Detect which cell encompasses the target text, then output its [X, Y] center coordinate. 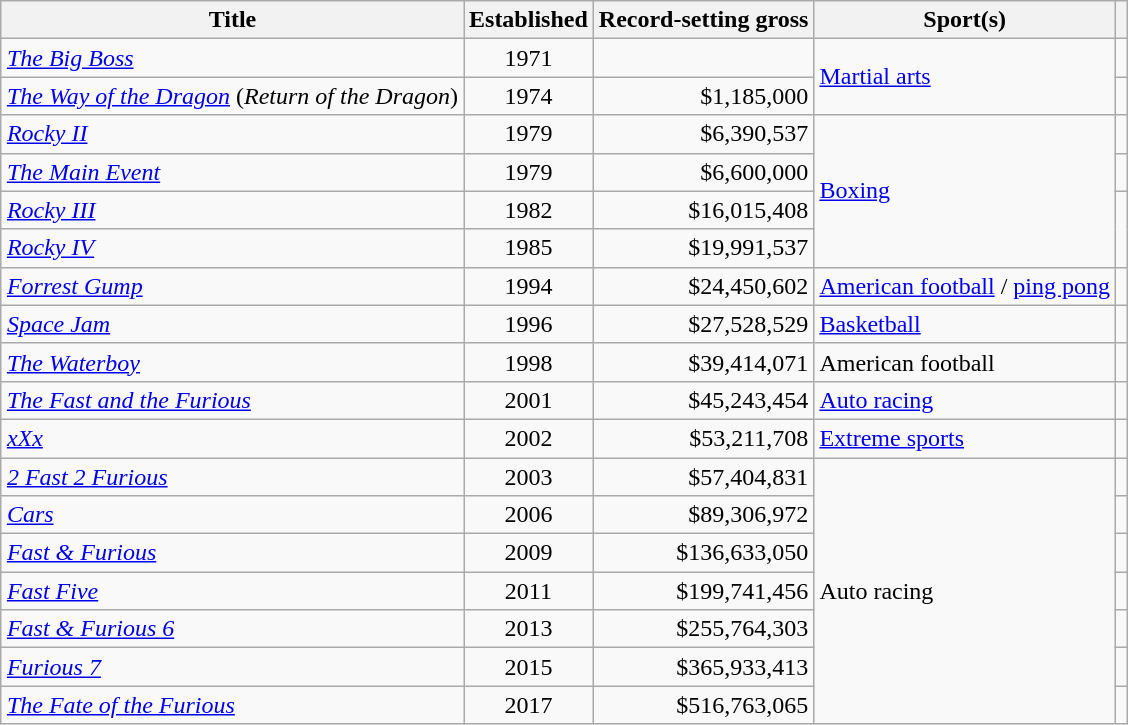
Sport(s) [965, 20]
Rocky IV [232, 248]
2001 [529, 400]
$1,185,000 [704, 96]
Fast & Furious [232, 553]
Martial arts [965, 77]
Rocky II [232, 134]
$27,528,529 [704, 324]
1994 [529, 286]
The Fate of the Furious [232, 705]
$365,933,413 [704, 667]
2017 [529, 705]
The Fast and the Furious [232, 400]
1985 [529, 248]
$39,414,071 [704, 362]
Record-setting gross [704, 20]
$16,015,408 [704, 210]
$45,243,454 [704, 400]
Title [232, 20]
xXx [232, 438]
1974 [529, 96]
2002 [529, 438]
$136,633,050 [704, 553]
Boxing [965, 191]
2011 [529, 591]
2009 [529, 553]
$6,390,537 [704, 134]
American football [965, 362]
Established [529, 20]
Space Jam [232, 324]
2015 [529, 667]
$24,450,602 [704, 286]
$89,306,972 [704, 515]
2013 [529, 629]
Cars [232, 515]
The Main Event [232, 172]
Fast & Furious 6 [232, 629]
The Big Boss [232, 58]
$6,600,000 [704, 172]
1998 [529, 362]
Extreme sports [965, 438]
1982 [529, 210]
$19,991,537 [704, 248]
2003 [529, 477]
1971 [529, 58]
Rocky III [232, 210]
The Way of the Dragon (Return of the Dragon) [232, 96]
The Waterboy [232, 362]
Fast Five [232, 591]
Basketball [965, 324]
Forrest Gump [232, 286]
2 Fast 2 Furious [232, 477]
$57,404,831 [704, 477]
2006 [529, 515]
American football / ping pong [965, 286]
1996 [529, 324]
$255,764,303 [704, 629]
$516,763,065 [704, 705]
Furious 7 [232, 667]
$199,741,456 [704, 591]
$53,211,708 [704, 438]
